For the text-containing cell, return its midpoint in [x, y] coordinate format. 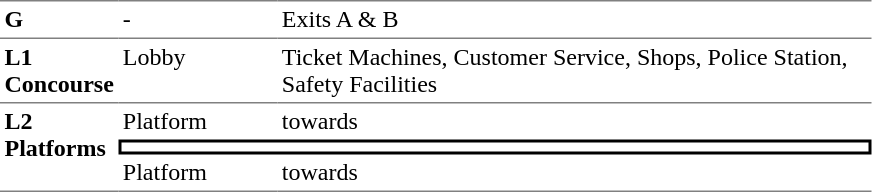
Exits A & B [574, 19]
Ticket Machines, Customer Service, Shops, Police Station, Safety Facilities [574, 71]
L2Platforms [59, 148]
L1Concourse [59, 71]
- [198, 19]
G [59, 19]
Lobby [198, 71]
